Locate the cell with the specified text and output its [x, y] center coordinate. 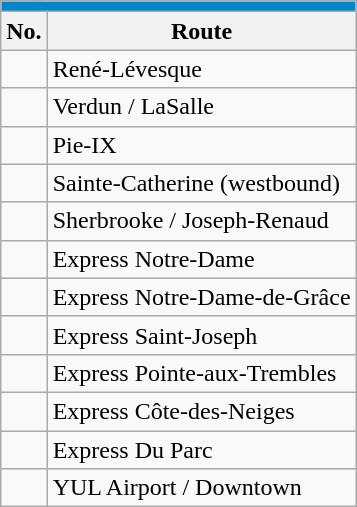
René-Lévesque [202, 69]
YUL Airport / Downtown [202, 488]
Express Côte-des-Neiges [202, 411]
Route [202, 31]
Express Notre-Dame [202, 259]
Verdun / LaSalle [202, 107]
Express Du Parc [202, 449]
No. [24, 31]
Express Pointe-aux-Trembles [202, 373]
Sherbrooke / Joseph-Renaud [202, 221]
Sainte-Catherine (westbound) [202, 183]
Pie-IX [202, 145]
Express Saint-Joseph [202, 335]
Express Notre-Dame-de-Grâce [202, 297]
